Determine the (x, y) coordinate at the center of the cell enclosing the given text.  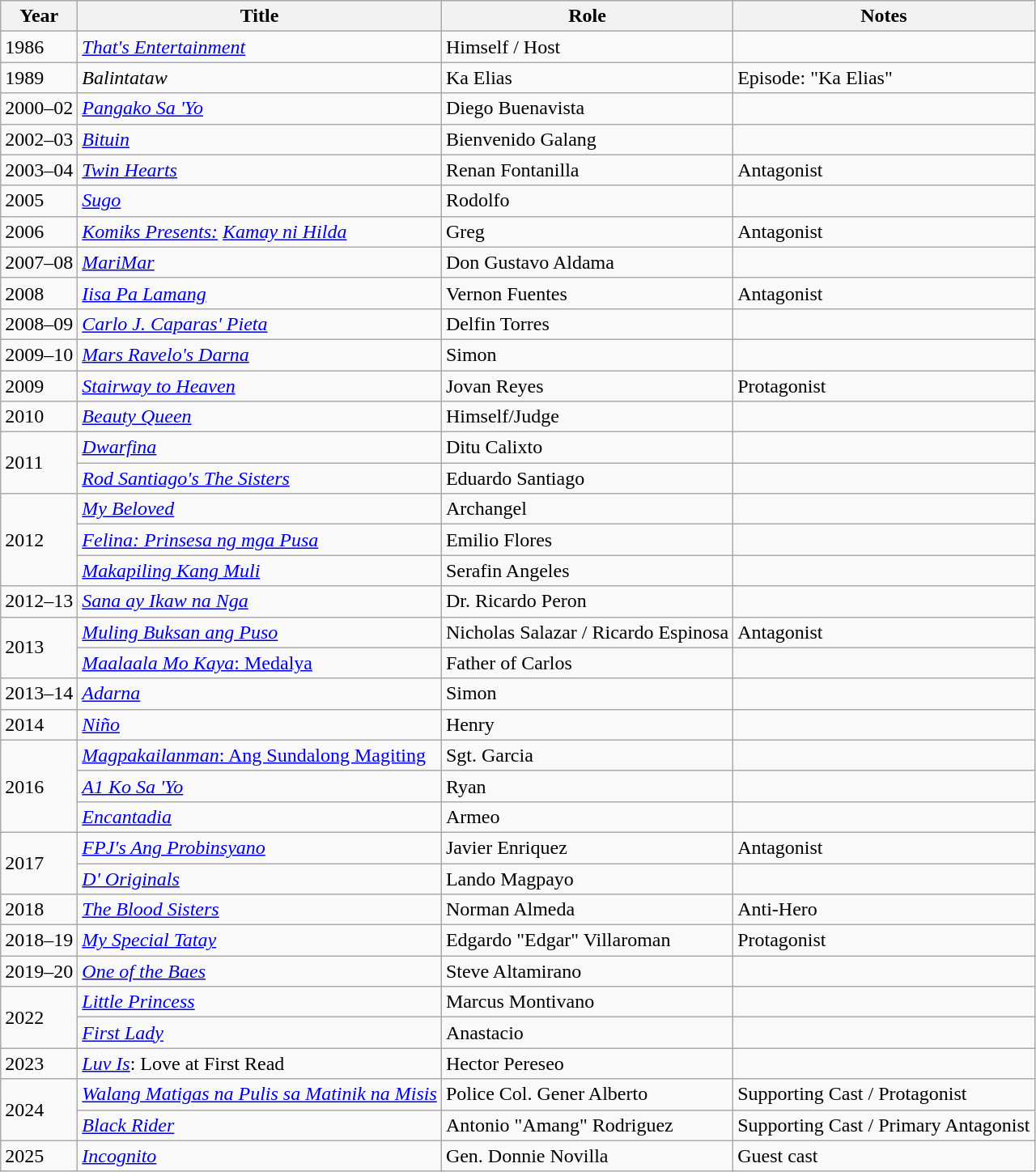
Stairway to Heaven (260, 386)
Armeo (587, 817)
Mars Ravelo's Darna (260, 355)
Anastacio (587, 1033)
Komiks Presents: Kamay ni Hilda (260, 231)
Renan Fontanilla (587, 170)
First Lady (260, 1033)
Carlo J. Caparas' Pieta (260, 324)
Guest cast (884, 1156)
2006 (39, 231)
2000–02 (39, 108)
1989 (39, 78)
2007–08 (39, 262)
2008–09 (39, 324)
Dwarfina (260, 448)
Ditu Calixto (587, 448)
Norman Almeda (587, 910)
2016 (39, 786)
2022 (39, 1017)
FPJ's Ang Probinsyano (260, 847)
Role (587, 16)
Lando Magpayo (587, 878)
Maalaala Mo Kaya: Medalya (260, 663)
Himself / Host (587, 47)
Ryan (587, 786)
Father of Carlos (587, 663)
The Blood Sisters (260, 910)
Little Princess (260, 1002)
Sana ay Ikaw na Nga (260, 601)
2002–03 (39, 139)
Balintataw (260, 78)
2009 (39, 386)
Emilio Flores (587, 540)
Supporting Cast / Primary Antagonist (884, 1125)
Greg (587, 231)
2023 (39, 1064)
Black Rider (260, 1125)
Magpakailanman: Ang Sundalong Magiting (260, 755)
Sugo (260, 201)
Hector Pereseo (587, 1064)
Diego Buenavista (587, 108)
Edgardo "Edgar" Villaroman (587, 941)
Encantadia (260, 817)
A1 Ko Sa 'Yo (260, 786)
2012 (39, 540)
2009–10 (39, 355)
2013 (39, 648)
MariMar (260, 262)
Ka Elias (587, 78)
Steve Altamirano (587, 971)
Bienvenido Galang (587, 139)
2011 (39, 463)
Twin Hearts (260, 170)
2003–04 (39, 170)
Bituin (260, 139)
2018 (39, 910)
Notes (884, 16)
2013–14 (39, 694)
2025 (39, 1156)
Eduardo Santiago (587, 478)
Niño (260, 724)
D' Originals (260, 878)
2024 (39, 1110)
Henry (587, 724)
Beauty Queen (260, 417)
2014 (39, 724)
Incognito (260, 1156)
Vernon Fuentes (587, 293)
Pangako Sa 'Yo (260, 108)
Police Col. Gener Alberto (587, 1094)
Himself/Judge (587, 417)
Walang Matigas na Pulis sa Matinik na Misis (260, 1094)
Marcus Montivano (587, 1002)
Adarna (260, 694)
Delfin Torres (587, 324)
Don Gustavo Aldama (587, 262)
Nicholas Salazar / Ricardo Espinosa (587, 632)
Antonio "Amang" Rodriguez (587, 1125)
Archangel (587, 509)
Dr. Ricardo Peron (587, 601)
Rod Santiago's The Sisters (260, 478)
1986 (39, 47)
Year (39, 16)
One of the Baes (260, 971)
Sgt. Garcia (587, 755)
Serafin Angeles (587, 571)
Anti-Hero (884, 910)
Javier Enriquez (587, 847)
2005 (39, 201)
Felina: Prinsesa ng mga Pusa (260, 540)
2012–13 (39, 601)
Rodolfo (587, 201)
My Special Tatay (260, 941)
Supporting Cast / Protagonist (884, 1094)
That's Entertainment (260, 47)
2018–19 (39, 941)
2017 (39, 863)
Muling Buksan ang Puso (260, 632)
Gen. Donnie Novilla (587, 1156)
Makapiling Kang Muli (260, 571)
Title (260, 16)
Luv Is: Love at First Read (260, 1064)
2008 (39, 293)
Iisa Pa Lamang (260, 293)
2010 (39, 417)
2019–20 (39, 971)
Episode: "Ka Elias" (884, 78)
Jovan Reyes (587, 386)
My Beloved (260, 509)
